For the text-containing cell, return its midpoint in [x, y] coordinate format. 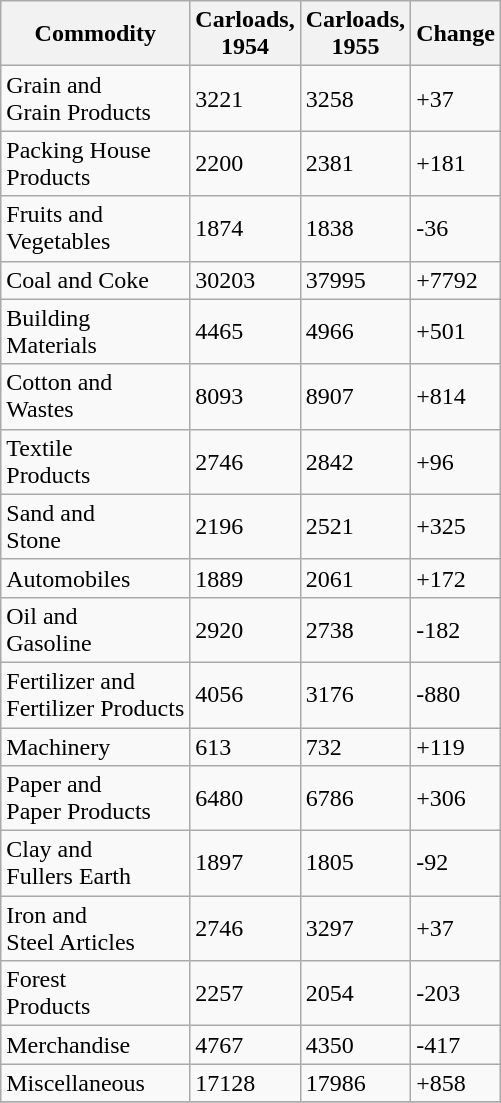
613 [245, 747]
+501 [456, 332]
TextileProducts [96, 462]
-182 [456, 630]
+325 [456, 526]
2381 [355, 164]
17128 [245, 1083]
3221 [245, 98]
Iron andSteel Articles [96, 928]
17986 [355, 1083]
Miscellaneous [96, 1083]
Paper andPaper Products [96, 798]
30203 [245, 280]
Carloads,1954 [245, 34]
Machinery [96, 747]
6480 [245, 798]
+96 [456, 462]
2738 [355, 630]
+119 [456, 747]
-36 [456, 228]
Forest Products [96, 994]
BuildingMaterials [96, 332]
+181 [456, 164]
2521 [355, 526]
732 [355, 747]
+172 [456, 578]
Change [456, 34]
+7792 [456, 280]
1838 [355, 228]
37995 [355, 280]
2061 [355, 578]
2196 [245, 526]
-880 [456, 694]
-417 [456, 1045]
4966 [355, 332]
4056 [245, 694]
Clay andFullers Earth [96, 864]
+858 [456, 1083]
3297 [355, 928]
2920 [245, 630]
1889 [245, 578]
-92 [456, 864]
Grain andGrain Products [96, 98]
1805 [355, 864]
Merchandise [96, 1045]
Packing House Products [96, 164]
1897 [245, 864]
Sand andStone [96, 526]
2054 [355, 994]
Oil andGasoline [96, 630]
3176 [355, 694]
Automobiles [96, 578]
2200 [245, 164]
8093 [245, 396]
Coal and Coke [96, 280]
+814 [456, 396]
-203 [456, 994]
Cotton andWastes [96, 396]
4767 [245, 1045]
3258 [355, 98]
8907 [355, 396]
Carloads,1955 [355, 34]
4465 [245, 332]
6786 [355, 798]
2842 [355, 462]
Commodity [96, 34]
Fertilizer andFertilizer Products [96, 694]
+306 [456, 798]
4350 [355, 1045]
Fruits andVegetables [96, 228]
1874 [245, 228]
2257 [245, 994]
